Find where the given text appears and provide that cell's center as [x, y] coordinate. 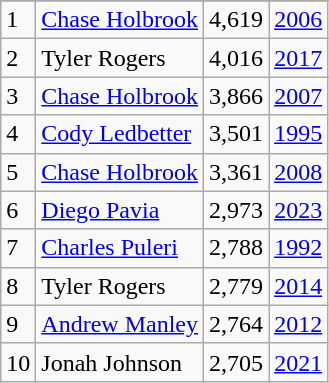
4,619 [236, 20]
2017 [298, 58]
2,705 [236, 362]
4 [18, 134]
Andrew Manley [120, 324]
Diego Pavia [120, 210]
2023 [298, 210]
1 [18, 20]
8 [18, 286]
10 [18, 362]
2 [18, 58]
3,501 [236, 134]
2006 [298, 20]
4,016 [236, 58]
5 [18, 172]
2014 [298, 286]
Cody Ledbetter [120, 134]
2,973 [236, 210]
1995 [298, 134]
2021 [298, 362]
Charles Puleri [120, 248]
2,764 [236, 324]
3,361 [236, 172]
7 [18, 248]
6 [18, 210]
3,866 [236, 96]
9 [18, 324]
2007 [298, 96]
2012 [298, 324]
2008 [298, 172]
1992 [298, 248]
Jonah Johnson [120, 362]
2,788 [236, 248]
2,779 [236, 286]
3 [18, 96]
